Detect which cell encompasses the target text, then output its [X, Y] center coordinate. 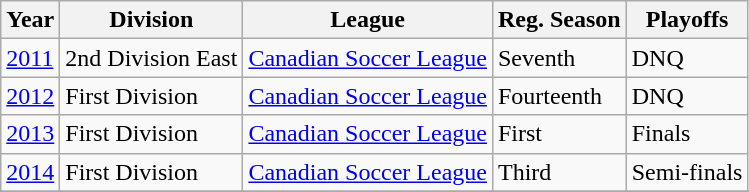
Seventh [559, 58]
Playoffs [687, 20]
2nd Division East [152, 58]
Year [30, 20]
2011 [30, 58]
Finals [687, 134]
2014 [30, 172]
Third [559, 172]
Reg. Season [559, 20]
Division [152, 20]
First [559, 134]
2013 [30, 134]
Semi-finals [687, 172]
League [368, 20]
2012 [30, 96]
Fourteenth [559, 96]
